Return the [X, Y] coordinate for the center point of the cell that contains the specified text.  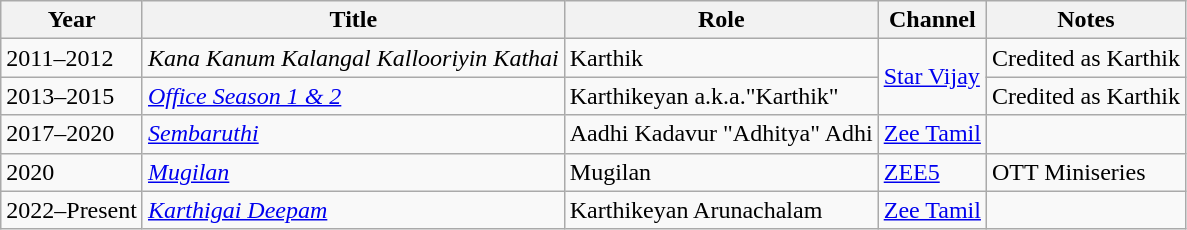
Aadhi Kadavur "Adhitya" Adhi [721, 134]
Sembaruthi [353, 134]
OTT Miniseries [1086, 172]
2013–2015 [72, 96]
Karthik [721, 58]
Title [353, 20]
Karthikeyan a.k.a."Karthik" [721, 96]
2011–2012 [72, 58]
2022–Present [72, 210]
2020 [72, 172]
Kana Kanum Kalangal Kallooriyin Kathai [353, 58]
2017–2020 [72, 134]
Karthigai Deepam [353, 210]
ZEE5 [932, 172]
Star Vijay [932, 77]
Year [72, 20]
Office Season 1 & 2 [353, 96]
Karthikeyan Arunachalam [721, 210]
Channel [932, 20]
Notes [1086, 20]
Role [721, 20]
